Output the [X, Y] coordinate of the center of the cell containing the given text.  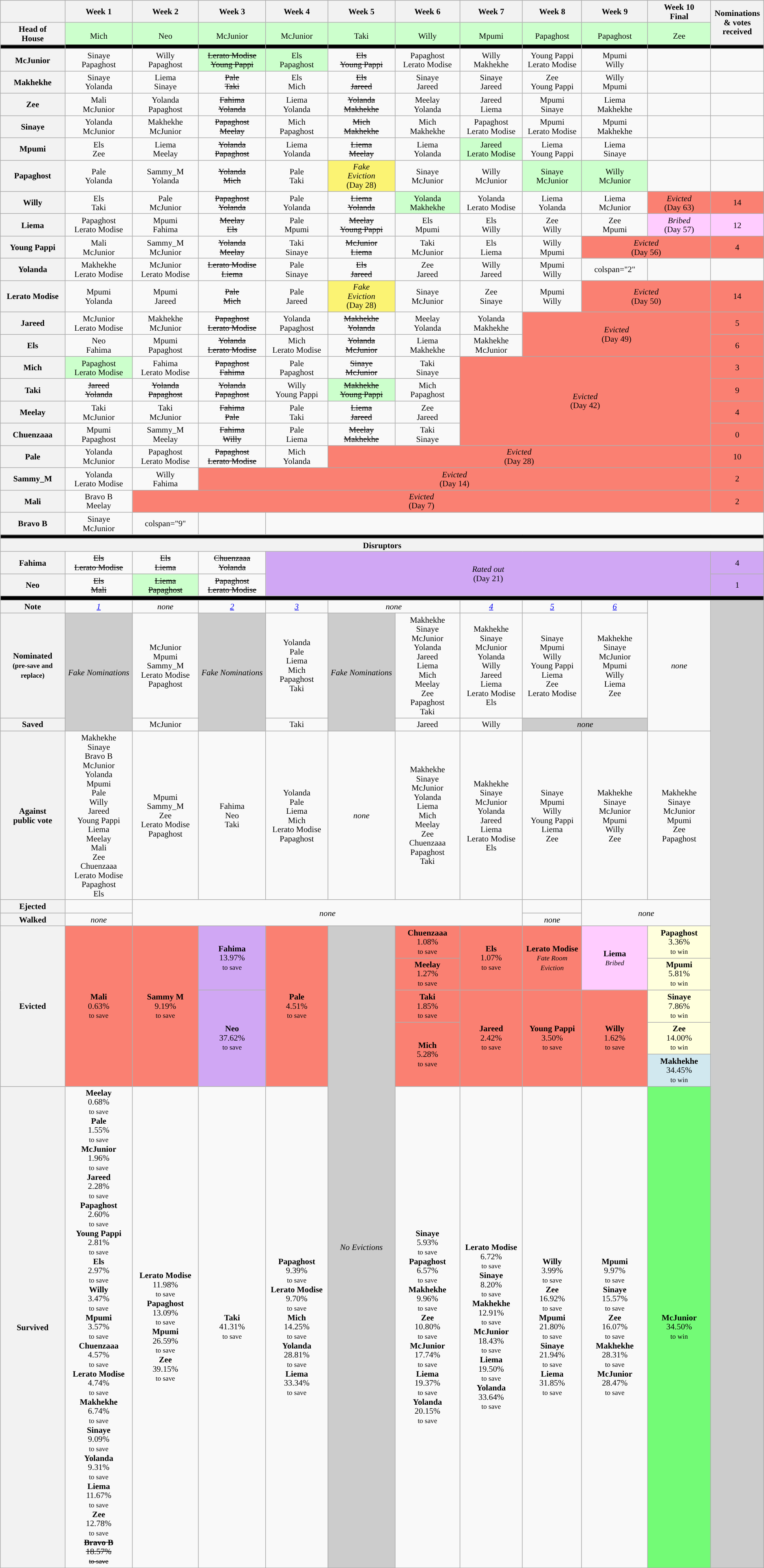
McJuniorMpumiSammy_MLerato ModisePapaghost [165, 665]
SinayeMpumiWillyYoung PappiLiemaZeeLerato Modise [552, 665]
Sinaye5.93%to savePapaghost6.57%to saveMakhekhe9.96%to saveZee10.80%to saveMcJunior17.74%to saveLiema19.37%to saveYolanda20.15%to save [428, 1327]
Head ofHouse [33, 33]
Lerato ModiseYoung Pappi [232, 59]
Chuenzaaa [33, 434]
Bravo BMeelay [99, 501]
JareedLerato Modise [491, 149]
Young Pappi [33, 247]
Lerato Modise Liema [232, 270]
Evicted(Day 28) [519, 456]
Young Pappi3.50%to save [552, 1038]
PaleSinaye [297, 270]
PalePapaghost [297, 367]
WillyJareed [491, 270]
MpumiSammy_MZee Lerato ModisePapaghost [165, 815]
FahimaWilly [232, 434]
Week 3 [232, 11]
WillyFahima [165, 479]
McJuniorLiema [361, 247]
Taki1.85%to save [428, 1006]
MakhekheSinayeMcJuniorYolandaJareedLiemaLerato ModiseEls [491, 815]
FahimaYolanda [232, 104]
Disruptors [382, 545]
Yolanda [33, 270]
ElsTaki [99, 203]
Week 9 [615, 11]
Lerato Modise [33, 296]
Mich5.28%to save [428, 1054]
Pale4.51%to save [297, 1006]
MakhekheSinayeMcJuniorYolandaLiemaMichMeelayZeeChuenzaaaPapaghostTaki [428, 815]
MakhekheSinayeBravo BMcJuniorYolandaMpumiPaleWillyJareedYoung PappiLiemaMeelayMaliZeeChuenzaaaLerato ModisePapaghostEls [99, 815]
Evicted(Day 14) [455, 479]
WillyMakhekhe [491, 59]
Sammy_MMeelay [165, 434]
MpumiSinaye [552, 104]
Chuenzaaa1.08%to save [428, 942]
Papaghost9.39%to saveLerato Modise9.70%to saveMich14.25%to saveYolanda28.81%to saveLiema33.34%to save [297, 1327]
SinayeMpumiWillyYoung PappiLiemaZee [552, 815]
MichLerato Modise [297, 345]
Meelay1.27%to save [428, 974]
Lerato Modise11.98%to savePapaghost13.09%to saveMpumi26.59%to saveZee39.15%to save [165, 1327]
0 [738, 434]
ElsWilly [491, 225]
MakhekheSinayeMcJuniorMpumiZeePapaghost [679, 815]
Lerato Modise6.72%to saveSinaye8.20%to saveMakhekhe12.91%to saveMcJunior18.43%to saveLiema19.50%to saveYolanda33.64%to save [491, 1327]
Week 1 [99, 11]
MakhekheLerato Modise [99, 270]
ChuenzaaaYolanda [232, 563]
SinayePapaghost [99, 59]
Fahima13.97%to save [232, 958]
ZeeSinaye [491, 296]
MakhekheSinayeMcJuniorMpumiWillyZee [615, 815]
FahimaLerato Modise [165, 367]
ZeeYoung Pappi [552, 82]
Evicted(Day 50) [646, 296]
YolandaPaleLiemaMichLerato ModisePapaghost [297, 815]
Week 7 [491, 11]
PapaghostYolanda [232, 203]
YolandaMich [232, 176]
Evicted(Day 42) [585, 401]
ElsYoung Pappi [361, 59]
Meelay [33, 412]
Makhekhe [33, 82]
MichYolanda [297, 456]
Evicted(Day 49) [616, 334]
MeelayEls [232, 225]
MpumiYolanda [99, 296]
Sammy M9.19%to save [165, 1006]
Evicted [33, 1006]
Sinaye [33, 126]
Saved [33, 724]
LiemaBribed [615, 958]
Els1.07%to save [491, 958]
MakhekheSinayeMcJuniorMpumiWillyLiemaZee [615, 665]
colspan="9" [165, 523]
PaleMich [232, 296]
NeoFahima [99, 345]
Young PappiLerato Modise [552, 59]
Evicted(Day 7) [421, 501]
Jareed2.42%to save [491, 1038]
PaleMpumi [297, 225]
LiemaYoung Pappi [552, 149]
Nominated(pre-save and replace) [33, 665]
Bravo B [33, 523]
ZeeMpumi [615, 225]
12 [738, 225]
MpumiJareed [165, 296]
Papaghost3.36%to win [679, 942]
Liema [33, 225]
Willy1.62%to save [615, 1038]
Ejected [33, 906]
Evicted(Day 63) [679, 203]
Nominations& votesreceived [738, 22]
Neo37.62%to save [232, 1038]
Mpumi9.97%to saveSinaye15.57%to saveZee16.07%to saveMakhekhe28.31%to saveMcJunior28.47%to save [615, 1327]
LiemaPapaghost [165, 585]
PaleLiema [297, 434]
JareedYolanda [99, 390]
Week 8 [552, 11]
MpumiMakhekhe [615, 126]
Mpumi5.81%to win [679, 974]
YolandaMeelay [232, 247]
SinayeYolanda [99, 82]
Week 5 [361, 11]
PapaghostFahima [232, 367]
ElsPapaghost [297, 59]
Mali0.63%to save [99, 1006]
ElsZee [99, 149]
Sammy_M [33, 479]
LiemaMcJunior [615, 203]
Lerato ModiseFate Room Eviction [552, 958]
MakhekheYolanda [361, 323]
Mali [33, 501]
colspan="2" [615, 270]
Taki41.31%to save [232, 1327]
10 [738, 456]
ZeeWilly [552, 225]
PaleMcJunior [165, 203]
JareedLiema [491, 104]
Sinaye7.86%to win [679, 1006]
FahimaPale [232, 412]
MakhekheYoung Pappi [361, 390]
ElsMich [297, 82]
Willy3.99%to saveZee16.92%to saveMpumi21.80%to saveSinaye21.94%to saveLiema31.85%to save [552, 1327]
9 [738, 390]
ElsMpumi [428, 225]
No Evictions [361, 1247]
WillyYoung Pappi [297, 390]
LiemaJareed [361, 412]
MeelayYoung Pappi [361, 225]
Againstpublic vote [33, 815]
MakhekheSinayeMcJuniorYolandaWillyJareedLiemaLerato ModiseEls [491, 665]
Week 10Final [679, 11]
Sammy_MYolanda [165, 176]
Evicted(Day 56) [646, 247]
MeelayMakhekhe [361, 434]
PaleJareed [297, 296]
MpumiLerato Modise [552, 126]
Zee14.00%to win [679, 1038]
Week 4 [297, 11]
FahimaNeoTaki [232, 815]
Week 6 [428, 11]
Bribed(Day 57) [679, 225]
YolandaPaleLiemaMichPapaghostTaki [297, 665]
MpumiFahima [165, 225]
Sammy_MMcJunior [165, 247]
Pale [33, 456]
Note [33, 606]
Makhekhe34.45%to win [679, 1070]
ElsLerato Modise [99, 563]
ElsMali [99, 585]
Survived [33, 1327]
Rated out(Day 21) [488, 573]
PapaghostMeelay [232, 126]
Els [33, 345]
WillyPapaghost [165, 59]
MakhekheSinayeMcJuniorYolandaJareedLiemaMichMeelayZeePapaghostTaki [428, 665]
Fahima [33, 563]
Week 2 [165, 11]
Walked [33, 919]
McJunior34.50%to win [679, 1327]
